Find where the given text appears and provide that cell's center as [X, Y] coordinate. 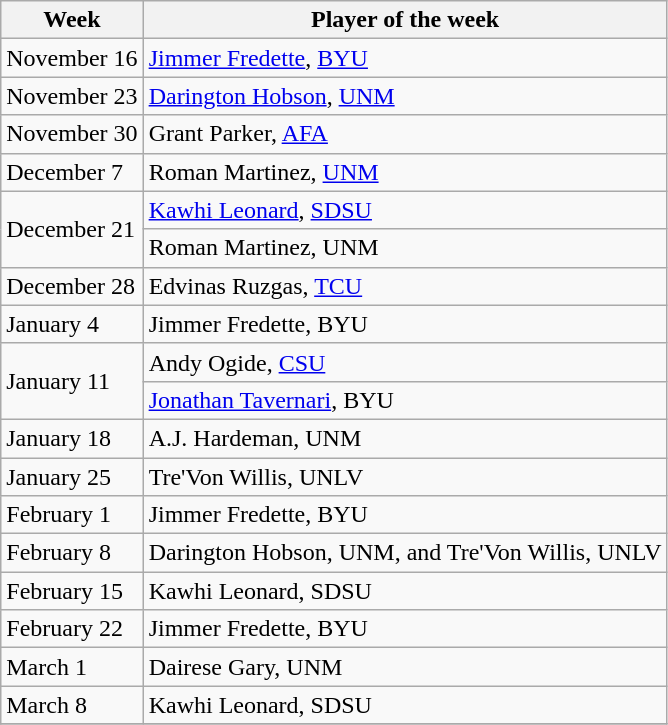
November 23 [72, 96]
Edvinas Ruzgas, TCU [405, 286]
January 25 [72, 477]
December 7 [72, 172]
A.J. Hardeman, UNM [405, 438]
February 1 [72, 515]
Darington Hobson, UNM [405, 96]
March 8 [72, 705]
January 4 [72, 324]
Andy Ogide, CSU [405, 362]
February 15 [72, 591]
Jonathan Tavernari, BYU [405, 400]
March 1 [72, 667]
Darington Hobson, UNM, and Tre'Von Willis, UNLV [405, 553]
Player of the week [405, 20]
November 30 [72, 134]
Tre'Von Willis, UNLV [405, 477]
November 16 [72, 58]
January 18 [72, 438]
December 21 [72, 229]
Dairese Gary, UNM [405, 667]
January 11 [72, 381]
December 28 [72, 286]
Week [72, 20]
Grant Parker, AFA [405, 134]
February 22 [72, 629]
February 8 [72, 553]
